Provide the (X, Y) coordinate of the cell's center where the given text is located.  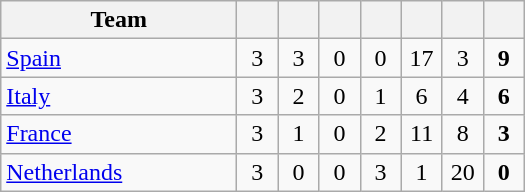
Spain (119, 58)
20 (462, 172)
Netherlands (119, 172)
11 (422, 134)
8 (462, 134)
Italy (119, 96)
France (119, 134)
Team (119, 20)
4 (462, 96)
9 (504, 58)
17 (422, 58)
